Extract the (x, y) coordinate from the center of the cell holding the provided text.  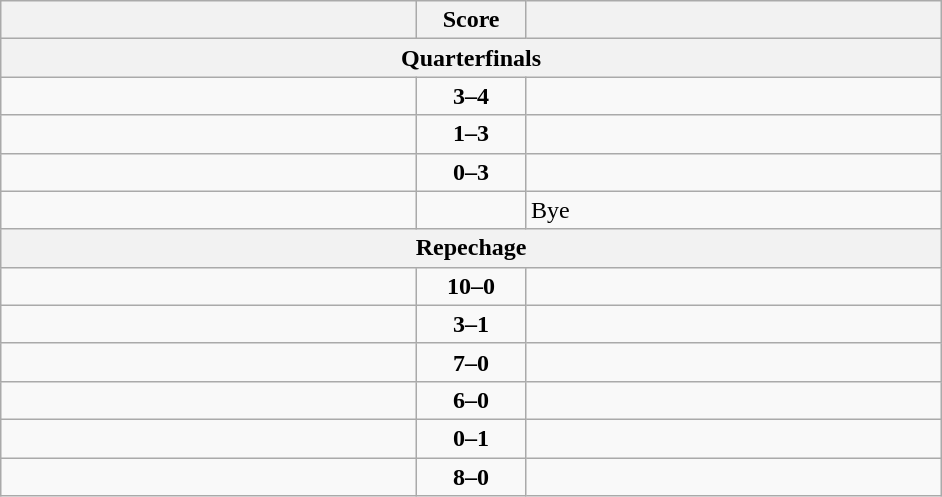
0–1 (472, 438)
6–0 (472, 400)
3–1 (472, 324)
10–0 (472, 286)
3–4 (472, 96)
Quarterfinals (472, 58)
8–0 (472, 477)
Bye (733, 210)
Repechage (472, 248)
Score (472, 20)
0–3 (472, 172)
1–3 (472, 134)
7–0 (472, 362)
